For the text-containing cell, return its midpoint in [X, Y] coordinate format. 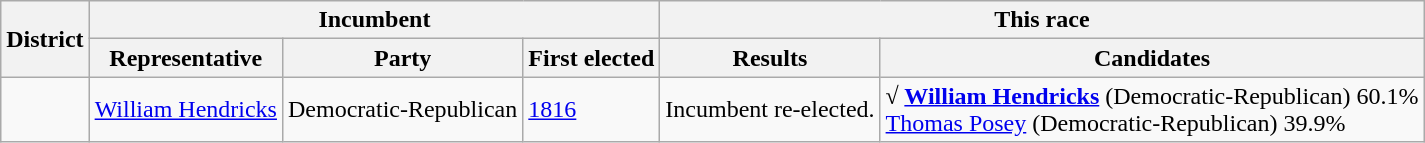
Democratic-Republican [402, 110]
This race [1042, 20]
√ William Hendricks (Democratic-Republican) 60.1%Thomas Posey (Democratic-Republican) 39.9% [1152, 110]
Incumbent [374, 20]
Representative [186, 58]
William Hendricks [186, 110]
Candidates [1152, 58]
First elected [592, 58]
1816 [592, 110]
District [45, 39]
Party [402, 58]
Results [770, 58]
Incumbent re-elected. [770, 110]
